From the cell containing the given text, extract its center point as [X, Y] coordinate. 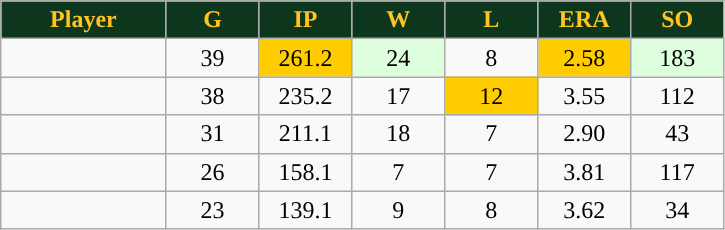
SO [678, 20]
34 [678, 210]
W [398, 20]
158.1 [306, 172]
183 [678, 58]
39 [212, 58]
38 [212, 96]
Player [84, 20]
139.1 [306, 210]
G [212, 20]
IP [306, 20]
43 [678, 134]
ERA [584, 20]
3.81 [584, 172]
2.58 [584, 58]
261.2 [306, 58]
18 [398, 134]
2.90 [584, 134]
112 [678, 96]
26 [212, 172]
9 [398, 210]
L [492, 20]
31 [212, 134]
24 [398, 58]
3.62 [584, 210]
23 [212, 210]
12 [492, 96]
3.55 [584, 96]
211.1 [306, 134]
235.2 [306, 96]
117 [678, 172]
17 [398, 96]
